Provide the [X, Y] coordinate of the cell's center where the given text is located.  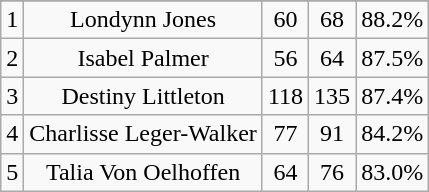
Talia Von Oelhoffen [144, 172]
56 [285, 58]
1 [12, 20]
3 [12, 96]
4 [12, 134]
87.5% [392, 58]
88.2% [392, 20]
76 [332, 172]
5 [12, 172]
68 [332, 20]
84.2% [392, 134]
118 [285, 96]
Destiny Littleton [144, 96]
Londynn Jones [144, 20]
Isabel Palmer [144, 58]
91 [332, 134]
87.4% [392, 96]
Charlisse Leger-Walker [144, 134]
60 [285, 20]
77 [285, 134]
83.0% [392, 172]
135 [332, 96]
2 [12, 58]
